Identify which cell holds the provided text, then report its [x, y] central coordinate. 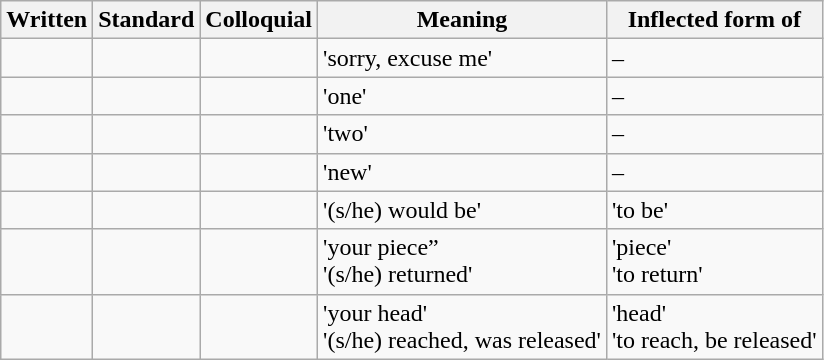
'two' [462, 134]
'(s/he) would be' [462, 210]
Written [47, 20]
'your head''(s/he) reached, was released' [462, 326]
Meaning [462, 20]
'head' 'to reach, be released' [714, 326]
'sorry, excuse me' [462, 58]
'one' [462, 96]
'piece' 'to return' [714, 262]
Colloquial [259, 20]
'new' [462, 172]
Inflected form of [714, 20]
'your piece”'(s/he) returned' [462, 262]
Standard [146, 20]
'to be' [714, 210]
